Locate the cell with the specified text and output its [X, Y] center coordinate. 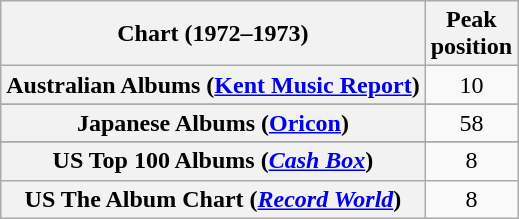
US Top 100 Albums (Cash Box) [213, 161]
58 [471, 123]
Australian Albums (Kent Music Report) [213, 85]
10 [471, 85]
Peakposition [471, 34]
Chart (1972–1973) [213, 34]
Japanese Albums (Oricon) [213, 123]
US The Album Chart (Record World) [213, 199]
